Determine the (x, y) coordinate at the center of the cell enclosing the given text.  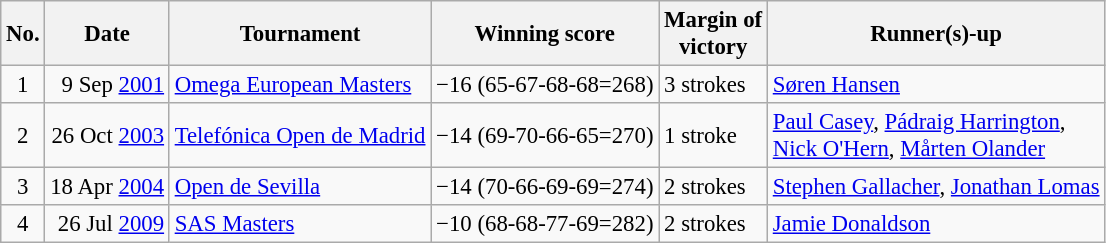
26 Jul 2009 (107, 224)
Open de Sevilla (300, 187)
1 stroke (714, 136)
26 Oct 2003 (107, 136)
−14 (70-66-69-69=274) (545, 187)
Winning score (545, 34)
9 Sep 2001 (107, 85)
Jamie Donaldson (936, 224)
Paul Casey, Pádraig Harrington, Nick O'Hern, Mårten Olander (936, 136)
−16 (65-67-68-68=268) (545, 85)
−10 (68-68-77-69=282) (545, 224)
18 Apr 2004 (107, 187)
Søren Hansen (936, 85)
Omega European Masters (300, 85)
No. (23, 34)
−14 (69-70-66-65=270) (545, 136)
2 (23, 136)
Telefónica Open de Madrid (300, 136)
SAS Masters (300, 224)
Runner(s)-up (936, 34)
Date (107, 34)
Stephen Gallacher, Jonathan Lomas (936, 187)
Margin ofvictory (714, 34)
4 (23, 224)
3 strokes (714, 85)
1 (23, 85)
3 (23, 187)
Tournament (300, 34)
